Extract the (x, y) coordinate from the center of the cell holding the provided text.  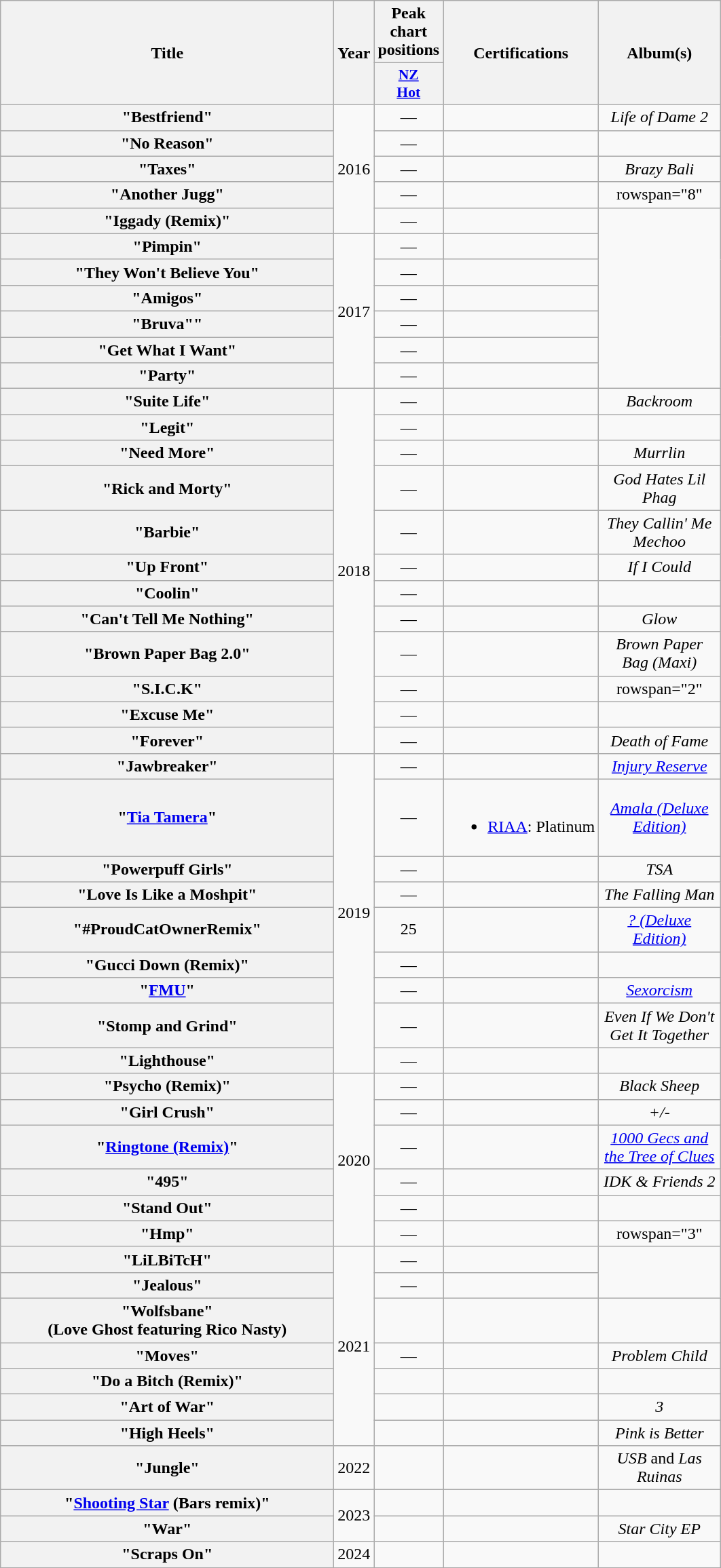
Black Sheep (660, 1086)
USB and Las Ruinas (660, 1468)
"Do a Bitch (Remix)" (167, 1381)
"Gucci Down (Remix)" (167, 965)
Star City EP (660, 1529)
2016 (354, 169)
TSA (660, 869)
"Psycho (Remix)" (167, 1086)
Backroom (660, 402)
2020 (354, 1160)
"Lighthouse" (167, 1060)
"Shooting Star (Bars remix)" (167, 1503)
"Rick and Morty" (167, 489)
"Scraps On" (167, 1554)
"Iggady (Remix)" (167, 221)
"Forever" (167, 740)
+/- (660, 1112)
"No Reason" (167, 143)
rowspan="3" (660, 1234)
Year (354, 53)
? (Deluxe Edition) (660, 930)
They Callin' Me Mechoo (660, 532)
"Suite Life" (167, 402)
2017 (354, 311)
"Powerpuff Girls" (167, 869)
"Barbie" (167, 532)
"Wolfsbane"(Love Ghost featuring Rico Nasty) (167, 1320)
Even If We Don't Get It Together (660, 1026)
2019 (354, 913)
Life of Dame 2 (660, 117)
Glow (660, 619)
Peak chart positions (409, 32)
Sexorcism (660, 991)
"Taxes" (167, 169)
If I Could (660, 567)
"Get What I Want" (167, 349)
2018 (354, 571)
"Ringtone (Remix)" (167, 1147)
"FMU" (167, 991)
"Brown Paper Bag 2.0" (167, 654)
"High Heels" (167, 1433)
God Hates Lil Phag (660, 489)
"Hmp" (167, 1234)
"Girl Crush" (167, 1112)
"Amigos" (167, 298)
The Falling Man (660, 895)
"Up Front" (167, 567)
Brown Paper Bag (Maxi) (660, 654)
"Love Is Like a Moshpit" (167, 895)
"Coolin" (167, 593)
RIAA: Platinum (521, 817)
Death of Fame (660, 740)
"Excuse Me" (167, 714)
"Bruva"" (167, 324)
2024 (354, 1554)
IDK & Friends 2 (660, 1182)
Problem Child (660, 1355)
Certifications (521, 53)
Title (167, 53)
2021 (354, 1346)
"Can't Tell Me Nothing" (167, 619)
"Another Jugg" (167, 195)
"Art of War" (167, 1407)
"Stand Out" (167, 1208)
rowspan="8" (660, 195)
"War" (167, 1529)
"Pimpin" (167, 246)
3 (660, 1407)
"S.I.C.K" (167, 689)
"Moves" (167, 1355)
"Legit" (167, 427)
"Party" (167, 376)
Injury Reserve (660, 766)
Brazy Bali (660, 169)
rowspan="2" (660, 689)
"495" (167, 1182)
"Jealous" (167, 1285)
2022 (354, 1468)
Murrlin (660, 453)
"Need More" (167, 453)
"#ProudCatOwnerRemix" (167, 930)
NZHot (409, 84)
1000 Gecs and the Tree of Clues (660, 1147)
2023 (354, 1516)
"Tia Tamera" (167, 817)
"LiLBiTcH" (167, 1259)
"Jungle" (167, 1468)
"Stomp and Grind" (167, 1026)
"Bestfriend" (167, 117)
Amala (Deluxe Edition) (660, 817)
Pink is Better (660, 1433)
25 (409, 930)
"They Won't Believe You" (167, 272)
Album(s) (660, 53)
"Jawbreaker" (167, 766)
